Determine the [x, y] coordinate at the center of the cell enclosing the given text.  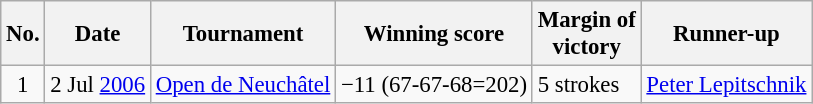
Tournament [242, 34]
Open de Neuchâtel [242, 85]
Date [98, 34]
5 strokes [586, 85]
Winning score [434, 34]
No. [23, 34]
−11 (67-67-68=202) [434, 85]
Peter Lepitschnik [726, 85]
1 [23, 85]
Runner-up [726, 34]
2 Jul 2006 [98, 85]
Margin ofvictory [586, 34]
